For the text-containing cell, return its midpoint in (x, y) coordinate format. 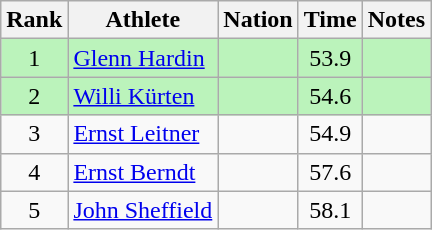
Rank (34, 20)
4 (34, 172)
Ernst Berndt (143, 172)
53.9 (330, 58)
Nation (258, 20)
58.1 (330, 210)
Glenn Hardin (143, 58)
2 (34, 96)
5 (34, 210)
54.9 (330, 134)
Athlete (143, 20)
Notes (396, 20)
3 (34, 134)
1 (34, 58)
John Sheffield (143, 210)
54.6 (330, 96)
Willi Kürten (143, 96)
57.6 (330, 172)
Time (330, 20)
Ernst Leitner (143, 134)
